Determine the (X, Y) coordinate at the center of the cell enclosing the given text.  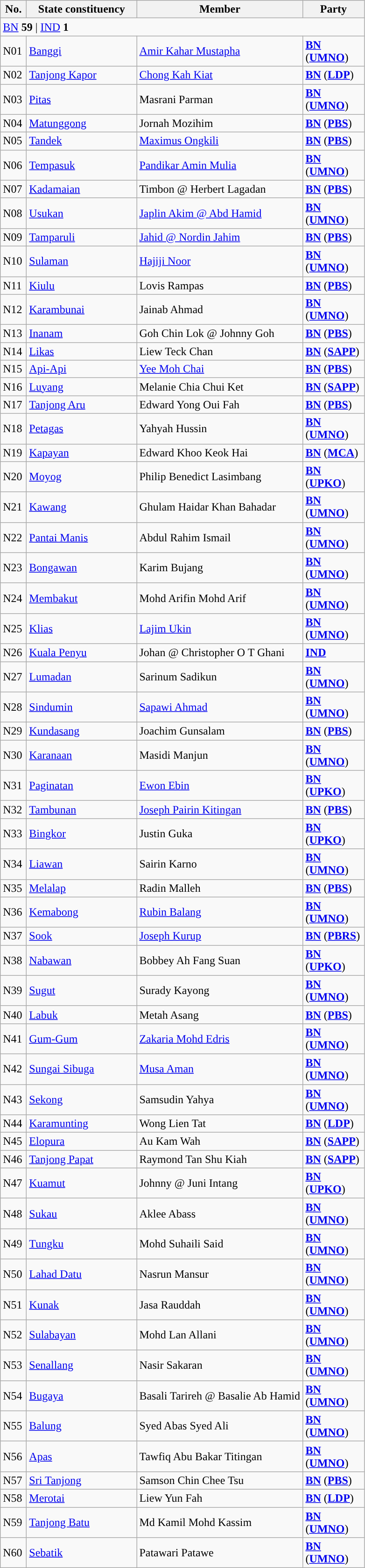
Kadamaian (82, 189)
N04 (14, 123)
N01 (14, 51)
Yahyah Hussin (220, 428)
Joseph Pairin Kitingan (220, 810)
N29 (14, 731)
IND (333, 652)
Liew Yun Fah (220, 1498)
Tandek (82, 141)
N53 (14, 1365)
Joseph Kurup (220, 936)
Kemabong (82, 912)
Surady Kayong (220, 990)
Japlin Akim @ Abd Hamid (220, 213)
Sindumin (82, 707)
Member (220, 9)
Aklee Abass (220, 1213)
Tambunan (82, 810)
Inanam (82, 334)
N47 (14, 1183)
Karamunting (82, 1124)
N13 (14, 334)
Musa Aman (220, 1069)
Syed Abas Syed Ali (220, 1426)
Kawang (82, 507)
Sook (82, 936)
Patawari Patawe (220, 1553)
Sapawi Ahmad (220, 707)
Yee Moh Chai (220, 369)
Liawan (82, 864)
Jainab Ahmad (220, 310)
Pantai Manis (82, 538)
Karanaan (82, 755)
Tanjong Papat (82, 1159)
N33 (14, 833)
Sulaman (82, 261)
N35 (14, 888)
N07 (14, 189)
Goh Chin Lok @ Johnny Goh (220, 334)
N40 (14, 1015)
Edward Khoo Keok Hai (220, 453)
Amir Kahar Mustapha (220, 51)
N31 (14, 786)
Likas (82, 351)
Matunggong (82, 123)
Radin Malleh (220, 888)
Raymond Tan Shu Kiah (220, 1159)
Tanjong Kapor (82, 75)
Bingkor (82, 833)
Basali Tarireh @ Basalie Ab Hamid (220, 1395)
N06 (14, 165)
Pitas (82, 99)
Nasir Sakaran (220, 1365)
N02 (14, 75)
N25 (14, 628)
N42 (14, 1069)
Chong Kah Kiat (220, 75)
Petagas (82, 428)
N52 (14, 1335)
N54 (14, 1395)
Jasa Rauddah (220, 1305)
N55 (14, 1426)
Apas (82, 1456)
Pandikar Amin Mulia (220, 165)
Sri Tanjong (82, 1480)
Kapayan (82, 453)
N60 (14, 1553)
Karim Bujang (220, 567)
Samsudin Yahya (220, 1099)
Balung (82, 1426)
N11 (14, 285)
Bugaya (82, 1395)
Sarinum Sadikun (220, 677)
Lahad Datu (82, 1274)
N22 (14, 538)
Lumadan (82, 677)
Tempasuk (82, 165)
State constituency (82, 9)
Sairin Karno (220, 864)
N43 (14, 1099)
BN 59 | IND 1 (182, 27)
Klias (82, 628)
Moyog (82, 477)
N21 (14, 507)
Mohd Arifin Mohd Arif (220, 598)
N09 (14, 237)
N24 (14, 598)
N20 (14, 477)
Lovis Rampas (220, 285)
Kuala Penyu (82, 652)
N32 (14, 810)
N28 (14, 707)
Sugut (82, 990)
N48 (14, 1213)
Senallang (82, 1365)
N46 (14, 1159)
N23 (14, 567)
N44 (14, 1124)
Tanjong Batu (82, 1522)
Samson Chin Chee Tsu (220, 1480)
Ghulam Haidar Khan Bahadar (220, 507)
Melanie Chia Chui Ket (220, 387)
Sukau (82, 1213)
Kuamut (82, 1183)
N38 (14, 960)
Labuk (82, 1015)
N05 (14, 141)
Sebatik (82, 1553)
N26 (14, 652)
N10 (14, 261)
Elopura (82, 1141)
Nabawan (82, 960)
Tawfiq Abu Bakar Titingan (220, 1456)
N27 (14, 677)
Party (333, 9)
Mohd Suhaili Said (220, 1244)
Melalap (82, 888)
Jahid @ Nordin Jahim (220, 237)
Maximus Ongkili (220, 141)
N18 (14, 428)
BN (PBRS) (333, 936)
N57 (14, 1480)
N16 (14, 387)
Paginatan (82, 786)
Abdul Rahim Ismail (220, 538)
Ewon Ebin (220, 786)
N39 (14, 990)
Merotai (82, 1498)
Banggi (82, 51)
Bongawan (82, 567)
Hajiji Noor (220, 261)
BN (MCA) (333, 453)
Philip Benedict Lasimbang (220, 477)
Johan @ Christopher O T Ghani (220, 652)
N58 (14, 1498)
Membakut (82, 598)
Bobbey Ah Fang Suan (220, 960)
N34 (14, 864)
Karambunai (82, 310)
N41 (14, 1039)
N36 (14, 912)
Mohd Lan Allani (220, 1335)
N19 (14, 453)
Sungai Sibuga (82, 1069)
Tamparuli (82, 237)
N59 (14, 1522)
N49 (14, 1244)
N37 (14, 936)
Md Kamil Mohd Kassim (220, 1522)
Sulabayan (82, 1335)
Tungku (82, 1244)
Nasrun Mansur (220, 1274)
N15 (14, 369)
Jornah Mozihim (220, 123)
N12 (14, 310)
Masidi Manjun (220, 755)
N14 (14, 351)
N17 (14, 405)
N45 (14, 1141)
Rubin Balang (220, 912)
Metah Asang (220, 1015)
N30 (14, 755)
N08 (14, 213)
Luyang (82, 387)
No. (14, 9)
Sekong (82, 1099)
Wong Lien Tat (220, 1124)
Joachim Gunsalam (220, 731)
N56 (14, 1456)
Masrani Parman (220, 99)
Johnny @ Juni Intang (220, 1183)
Kundasang (82, 731)
Gum-Gum (82, 1039)
Lajim Ukin (220, 628)
N51 (14, 1305)
Kunak (82, 1305)
Liew Teck Chan (220, 351)
Zakaria Mohd Edris (220, 1039)
Tanjong Aru (82, 405)
Kiulu (82, 285)
Api-Api (82, 369)
Timbon @ Herbert Lagadan (220, 189)
Usukan (82, 213)
N50 (14, 1274)
Au Kam Wah (220, 1141)
Edward Yong Oui Fah (220, 405)
Justin Guka (220, 833)
N03 (14, 99)
